Capture the cell that displays the provided text and extract its (X, Y) central coordinate. 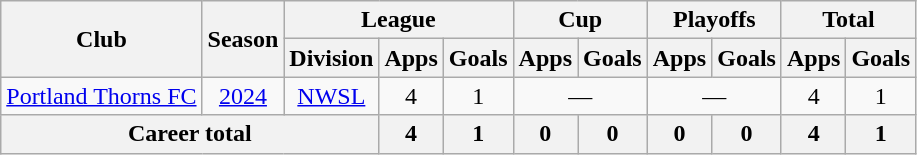
Season (243, 39)
Total (848, 20)
Career total (190, 134)
2024 (243, 96)
Portland Thorns FC (102, 96)
Playoffs (714, 20)
Club (102, 39)
League (398, 20)
Division (332, 58)
Cup (580, 20)
NWSL (332, 96)
